Return the (X, Y) coordinate for the center point of the cell that contains the specified text.  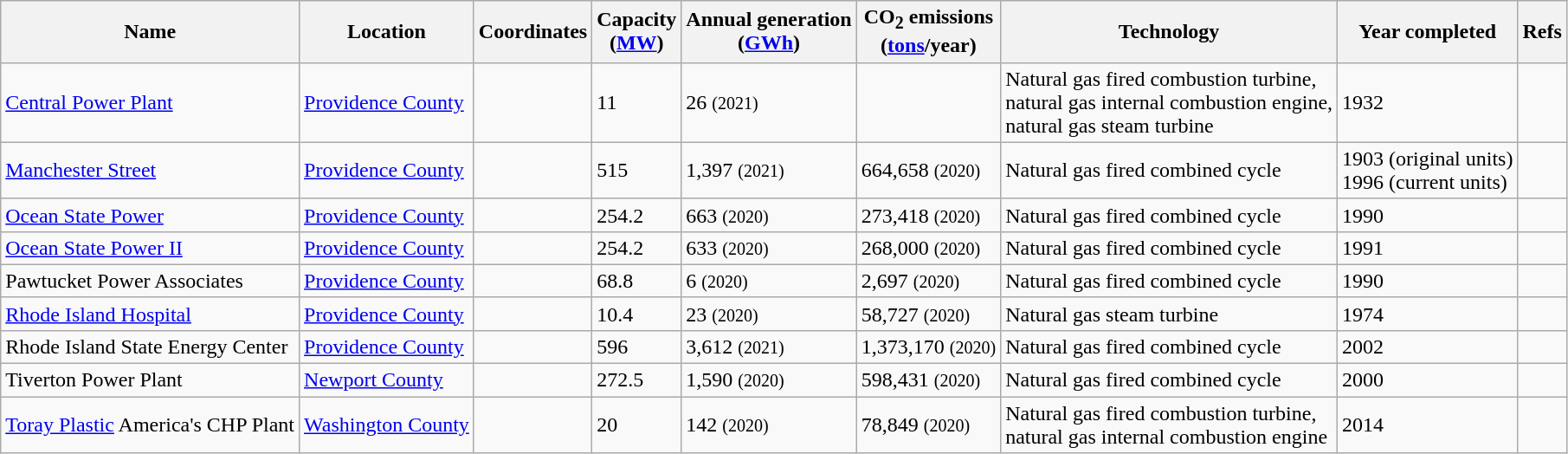
1991 (1428, 248)
Newport County (387, 380)
142 (2020) (769, 425)
2014 (1428, 425)
Toray Plastic America's CHP Plant (151, 425)
10.4 (637, 314)
2000 (1428, 380)
Washington County (387, 425)
Rhode Island Hospital (151, 314)
Natural gas fired combustion turbine,natural gas internal combustion engine (1169, 425)
268,000 (2020) (928, 248)
Technology (1169, 31)
Natural gas fired combustion turbine,natural gas internal combustion engine,natural gas steam turbine (1169, 102)
Location (387, 31)
Rhode Island State Energy Center (151, 347)
11 (637, 102)
Coordinates (532, 31)
272.5 (637, 380)
Central Power Plant (151, 102)
596 (637, 347)
1974 (1428, 314)
273,418 (2020) (928, 215)
20 (637, 425)
Tiverton Power Plant (151, 380)
6 (2020) (769, 281)
1,373,170 (2020) (928, 347)
CO2 emissions(tons/year) (928, 31)
664,658 (2020) (928, 170)
78,849 (2020) (928, 425)
663 (2020) (769, 215)
Manchester Street (151, 170)
1,590 (2020) (769, 380)
26 (2021) (769, 102)
Natural gas steam turbine (1169, 314)
58,727 (2020) (928, 314)
Ocean State Power II (151, 248)
Refs (1542, 31)
Year completed (1428, 31)
2,697 (2020) (928, 281)
2002 (1428, 347)
Pawtucket Power Associates (151, 281)
Annual generation(GWh) (769, 31)
Name (151, 31)
Ocean State Power (151, 215)
633 (2020) (769, 248)
3,612 (2021) (769, 347)
Capacity(MW) (637, 31)
1903 (original units)1996 (current units) (1428, 170)
598,431 (2020) (928, 380)
23 (2020) (769, 314)
68.8 (637, 281)
1,397 (2021) (769, 170)
515 (637, 170)
1932 (1428, 102)
